Pinpoint the cell where the given text exists, returning its [x, y] midpoint coordinate. 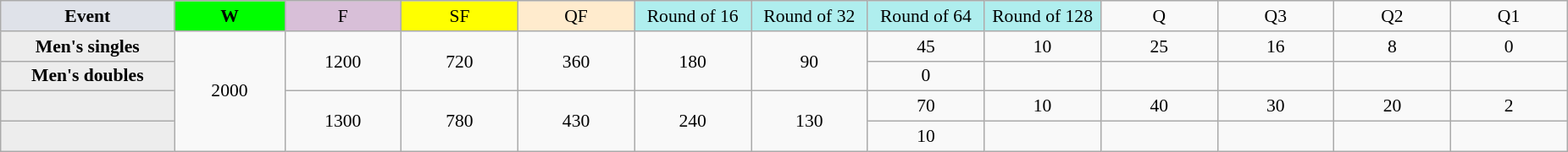
45 [926, 46]
2000 [230, 91]
W [230, 16]
180 [693, 61]
Q3 [1276, 16]
8 [1393, 46]
Round of 32 [809, 16]
30 [1276, 106]
1300 [343, 122]
Round of 128 [1043, 16]
Men's singles [88, 46]
130 [809, 122]
Q1 [1509, 16]
Round of 16 [693, 16]
Q [1159, 16]
70 [926, 106]
25 [1159, 46]
Event [88, 16]
240 [693, 122]
Men's doubles [88, 76]
Q2 [1393, 16]
90 [809, 61]
20 [1393, 106]
SF [460, 16]
720 [460, 61]
16 [1276, 46]
QF [576, 16]
40 [1159, 106]
780 [460, 122]
430 [576, 122]
360 [576, 61]
F [343, 16]
2 [1509, 106]
1200 [343, 61]
Round of 64 [926, 16]
